Identify which cell holds the provided text, then report its [X, Y] central coordinate. 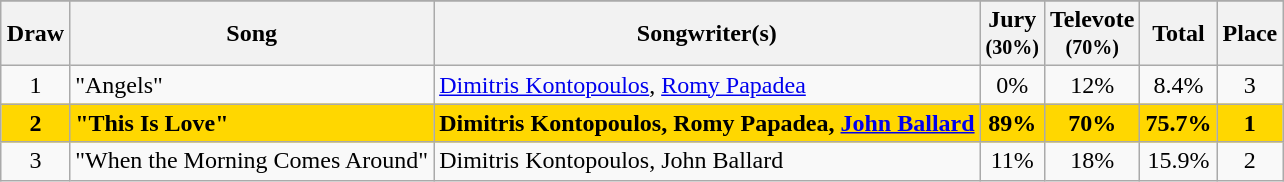
70% [1092, 123]
Song [252, 34]
"This Is Love" [252, 123]
Televote(70%) [1092, 34]
Dimitris Kontopoulos, John Ballard [707, 161]
0% [1012, 85]
Total [1178, 34]
75.7% [1178, 123]
8.4% [1178, 85]
12% [1092, 85]
18% [1092, 161]
89% [1012, 123]
Songwriter(s) [707, 34]
Draw [35, 34]
Jury(30%) [1012, 34]
15.9% [1178, 161]
Dimitris Kontopoulos, Romy Papadea, John Ballard [707, 123]
"Angels" [252, 85]
Dimitris Kontopoulos, Romy Papadea [707, 85]
"When the Morning Comes Around" [252, 161]
Place [1250, 34]
11% [1012, 161]
